Detect which cell encompasses the target text, then output its [X, Y] center coordinate. 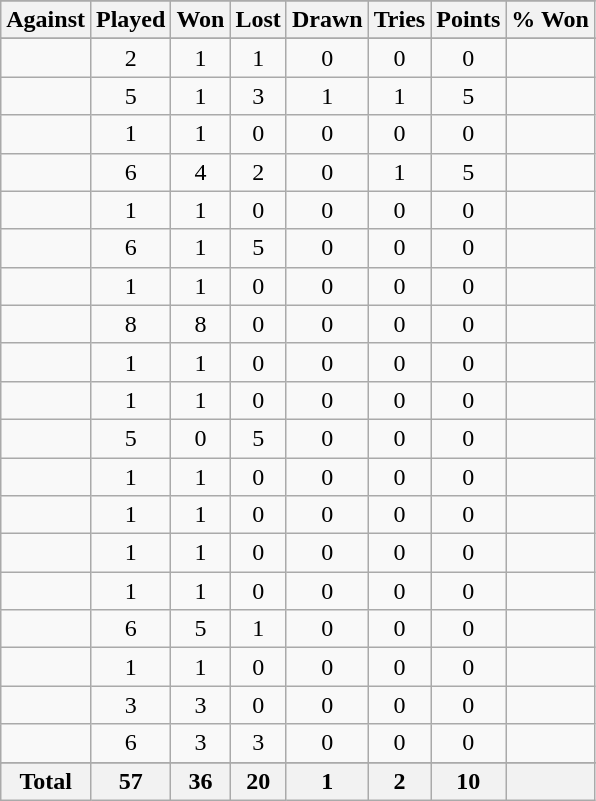
57 [130, 781]
Against [46, 20]
Tries [400, 20]
% Won [550, 20]
Drawn [327, 20]
Lost [258, 20]
Points [468, 20]
Won [200, 20]
Total [46, 781]
36 [200, 781]
20 [258, 781]
10 [468, 781]
Played [130, 20]
4 [200, 172]
